Provide the [X, Y] coordinate of the cell's center where the given text is located.  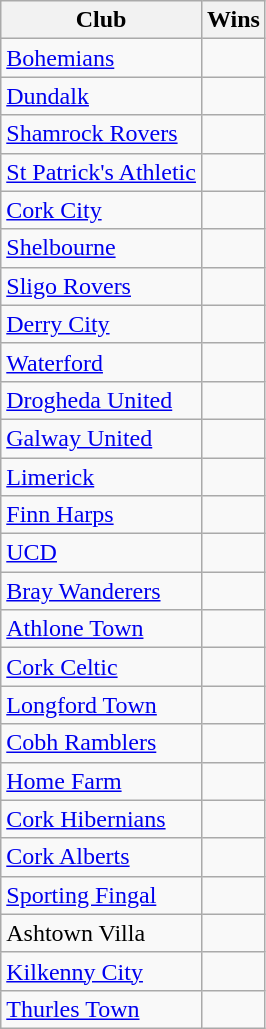
Athlone Town [102, 629]
Galway United [102, 438]
St Patrick's Athletic [102, 172]
Sporting Fingal [102, 895]
UCD [102, 553]
Ashtown Villa [102, 933]
Bohemians [102, 58]
Cork City [102, 210]
Thurles Town [102, 1009]
Wins [233, 20]
Shelbourne [102, 248]
Drogheda United [102, 400]
Limerick [102, 477]
Finn Harps [102, 515]
Cork Hibernians [102, 819]
Derry City [102, 324]
Shamrock Rovers [102, 134]
Bray Wanderers [102, 591]
Cobh Ramblers [102, 743]
Cork Alberts [102, 857]
Dundalk [102, 96]
Club [102, 20]
Sligo Rovers [102, 286]
Longford Town [102, 705]
Kilkenny City [102, 971]
Cork Celtic [102, 667]
Waterford [102, 362]
Home Farm [102, 781]
